Locate the cell with the specified text and output its [X, Y] center coordinate. 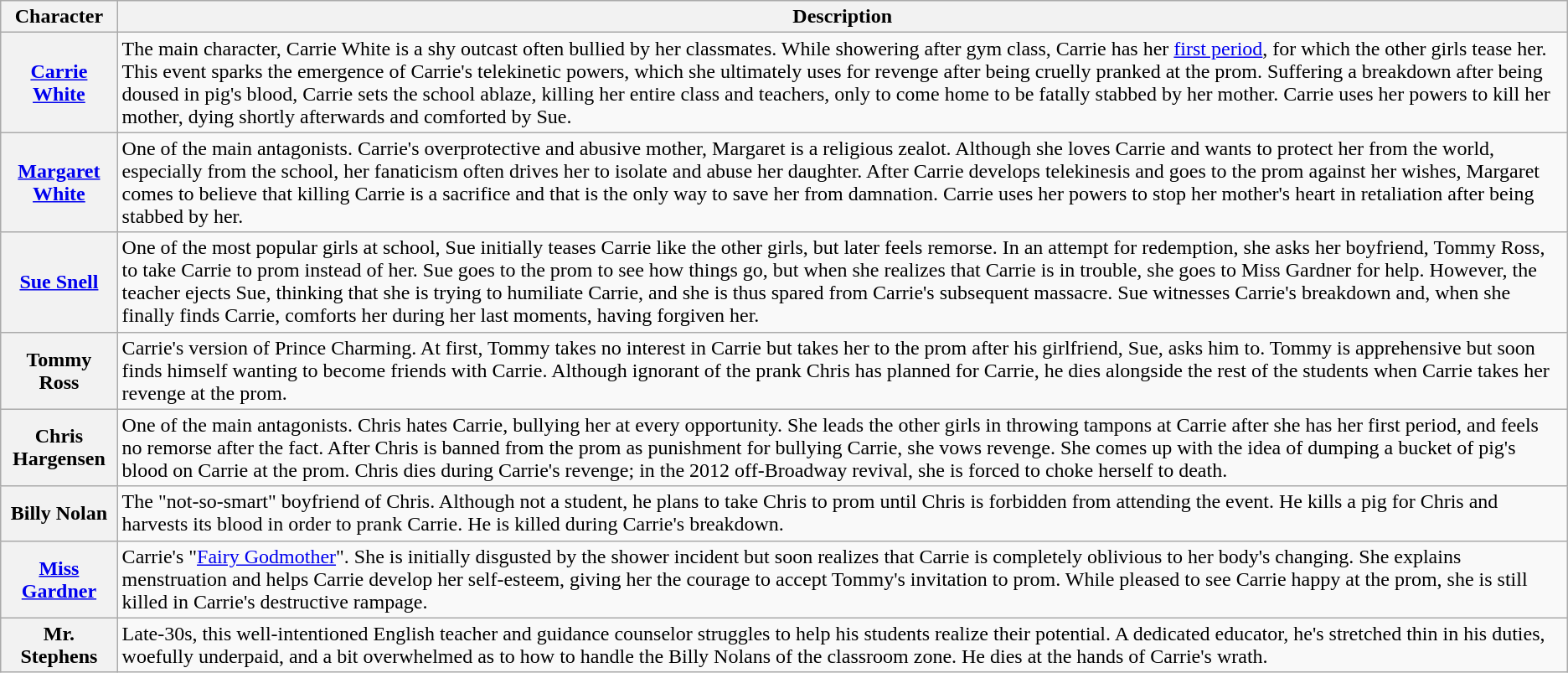
Margaret White [59, 183]
Carrie White [59, 82]
Mr. Stephens [59, 645]
Description [843, 17]
Character [59, 17]
Miss Gardner [59, 579]
Sue Snell [59, 282]
Chris Hargensen [59, 448]
Billy Nolan [59, 513]
Tommy Ross [59, 370]
